Return the [x, y] coordinate for the center point of the cell that contains the specified text.  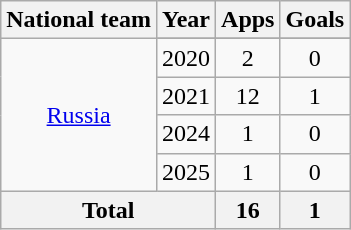
Apps [248, 20]
National team [79, 20]
Total [108, 210]
12 [248, 96]
Russia [79, 115]
2020 [186, 58]
2021 [186, 96]
2 [248, 58]
Goals [315, 20]
2025 [186, 172]
16 [248, 210]
2024 [186, 134]
Year [186, 20]
